Provide the [x, y] coordinate of the cell's center where the given text is located.  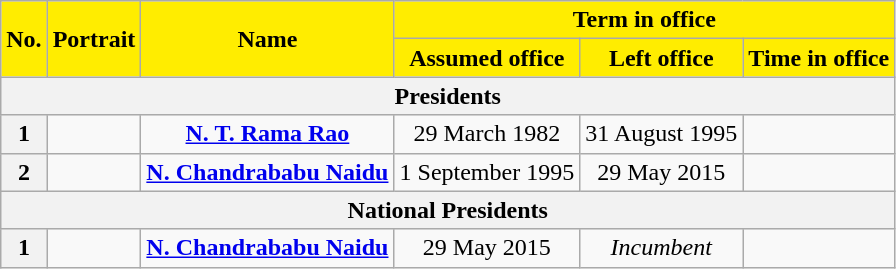
29 March 1982 [487, 134]
1 September 1995 [487, 172]
Name [268, 39]
Term in office [644, 20]
N. T. Rama Rao [268, 134]
Assumed office [487, 58]
Presidents [448, 96]
Left office [662, 58]
Incumbent [662, 248]
Time in office [819, 58]
National Presidents [448, 210]
2 [24, 172]
No. [24, 39]
31 August 1995 [662, 134]
Portrait [94, 39]
